Detect which cell encompasses the target text, then output its [X, Y] center coordinate. 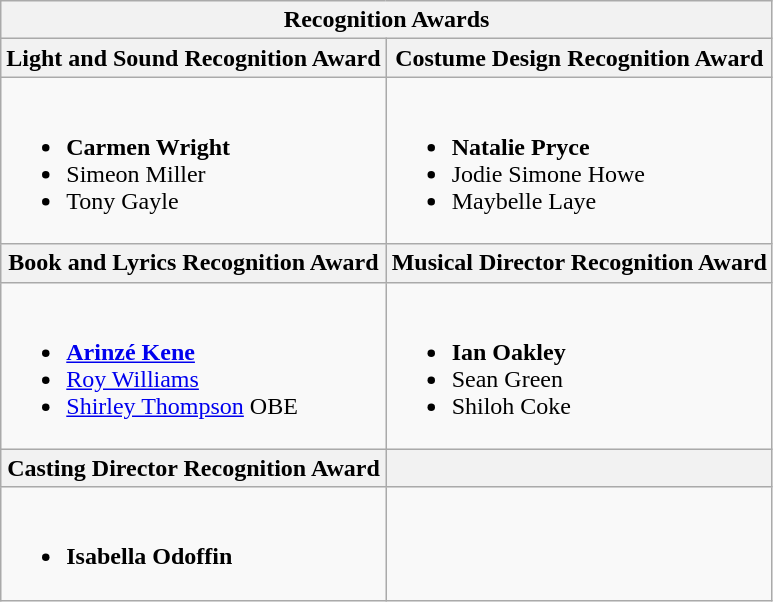
Musical Director Recognition Award [579, 263]
Ian OakleySean GreenShiloh Coke [579, 366]
Recognition Awards [387, 20]
Natalie PryceJodie Simone HoweMaybelle Laye [579, 160]
Isabella Odoffin [194, 544]
Arinzé KeneRoy WilliamsShirley Thompson OBE [194, 366]
Costume Design Recognition Award [579, 58]
Book and Lyrics Recognition Award [194, 263]
Casting Director Recognition Award [194, 468]
Carmen WrightSimeon MillerTony Gayle [194, 160]
Light and Sound Recognition Award [194, 58]
